Search for the cell housing the specified text and yield its (X, Y) center coordinate. 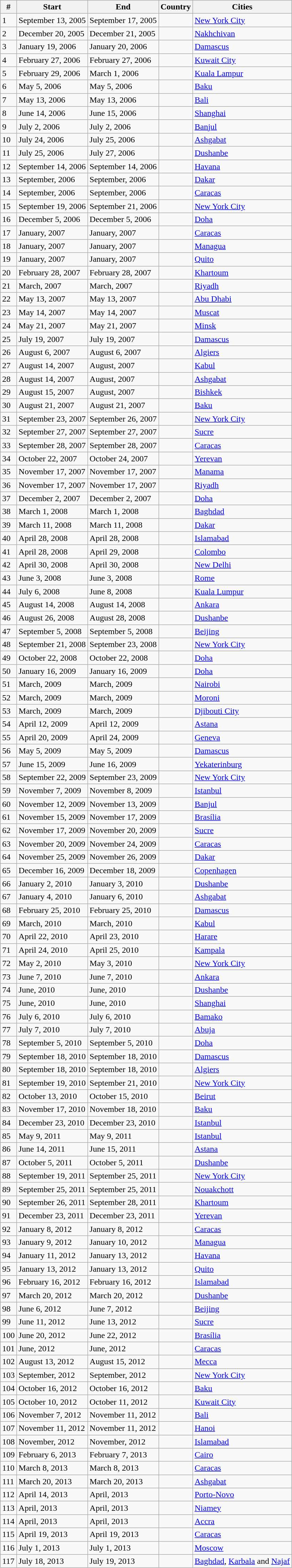
September 26, 2007 (123, 419)
76 (8, 1017)
July 24, 2006 (52, 140)
17 (8, 233)
10 (8, 140)
November 7, 2012 (52, 1415)
Kuala Lumpur (242, 592)
56 (8, 751)
December 16, 2009 (52, 870)
114 (8, 1521)
August 15, 2012 (123, 1362)
26 (8, 352)
19 (8, 259)
August 13, 2012 (52, 1362)
109 (8, 1455)
November 17, 2010 (52, 1109)
21 (8, 286)
February 6, 2013 (52, 1455)
54 (8, 724)
December 20, 2005 (52, 34)
Harare (242, 937)
September 21, 2006 (123, 206)
January 3, 2010 (123, 884)
Minsk (242, 326)
January 11, 2012 (52, 1256)
Abuja (242, 1030)
35 (8, 472)
Accra (242, 1521)
July 6, 2008 (52, 592)
June 8, 2008 (123, 592)
29 (8, 392)
April 23, 2010 (123, 937)
64 (8, 857)
Cities (242, 7)
48 (8, 645)
Abu Dhabi (242, 299)
April 20, 2009 (52, 737)
October 10, 2012 (52, 1402)
Nairobi (242, 684)
90 (8, 1202)
5 (8, 73)
40 (8, 538)
78 (8, 1043)
Yekaterinburg (242, 764)
105 (8, 1402)
55 (8, 737)
November 8, 2009 (123, 790)
June 7, 2012 (123, 1309)
September 23, 2008 (123, 645)
28 (8, 379)
107 (8, 1428)
46 (8, 618)
113 (8, 1508)
April 24, 2010 (52, 950)
73 (8, 976)
82 (8, 1096)
June 16, 2009 (123, 764)
32 (8, 432)
August 28, 2008 (123, 618)
92 (8, 1229)
103 (8, 1375)
April 29, 2008 (123, 551)
108 (8, 1442)
83 (8, 1109)
Moscow (242, 1548)
59 (8, 790)
86 (8, 1149)
January 9, 2012 (52, 1242)
March 1, 2006 (123, 73)
Colombo (242, 551)
25 (8, 339)
71 (8, 950)
67 (8, 897)
October 24, 2007 (123, 459)
Nouakchott (242, 1189)
98 (8, 1309)
April 24, 2009 (123, 737)
New Delhi (242, 565)
August 15, 2007 (52, 392)
Beirut (242, 1096)
Nakhchivan (242, 34)
2 (8, 34)
60 (8, 804)
45 (8, 605)
Porto-Novo (242, 1495)
74 (8, 990)
14 (8, 193)
96 (8, 1282)
16 (8, 220)
January 19, 2006 (52, 47)
81 (8, 1083)
18 (8, 246)
95 (8, 1269)
8 (8, 113)
November 24, 2009 (123, 844)
End (123, 7)
94 (8, 1256)
34 (8, 459)
June 14, 2006 (52, 113)
November 7, 2009 (52, 790)
Bamako (242, 1017)
April 14, 2013 (52, 1495)
Niamey (242, 1508)
101 (8, 1348)
79 (8, 1056)
February 29, 2006 (52, 73)
111 (8, 1481)
52 (8, 698)
117 (8, 1561)
89 (8, 1189)
77 (8, 1030)
7 (8, 100)
November 26, 2009 (123, 857)
57 (8, 764)
Cairo (242, 1455)
20 (8, 273)
97 (8, 1295)
Kuala Lampur (242, 73)
4 (8, 60)
30 (8, 406)
102 (8, 1362)
13 (8, 180)
June 13, 2012 (123, 1322)
September 23, 2007 (52, 419)
9 (8, 126)
63 (8, 844)
11 (8, 153)
50 (8, 671)
September 17, 2005 (123, 20)
116 (8, 1548)
Copenhagen (242, 870)
85 (8, 1136)
September 23, 2009 (123, 777)
September 21, 2008 (52, 645)
Manama (242, 472)
49 (8, 658)
April 22, 2010 (52, 937)
Baghdad (242, 512)
15 (8, 206)
3 (8, 47)
October 15, 2010 (123, 1096)
November 25, 2009 (52, 857)
99 (8, 1322)
January 4, 2010 (52, 897)
December 21, 2005 (123, 34)
January 6, 2010 (123, 897)
September 22, 2009 (52, 777)
February 7, 2013 (123, 1455)
June 20, 2012 (52, 1335)
October 11, 2012 (123, 1402)
January 20, 2006 (123, 47)
June 15, 2011 (123, 1149)
Baghdad, Karbala and Najaf (242, 1561)
April 25, 2010 (123, 950)
12 (8, 166)
May 2, 2010 (52, 963)
36 (8, 485)
100 (8, 1335)
61 (8, 817)
51 (8, 684)
Moroni (242, 698)
June 15, 2006 (123, 113)
June 15, 2009 (52, 764)
May 3, 2010 (123, 963)
January 2, 2010 (52, 884)
91 (8, 1216)
31 (8, 419)
70 (8, 937)
September 26, 2011 (52, 1202)
Hanoi (242, 1428)
66 (8, 884)
69 (8, 923)
53 (8, 711)
September 28, 2011 (123, 1202)
93 (8, 1242)
22 (8, 299)
42 (8, 565)
112 (8, 1495)
November 12, 2009 (52, 804)
44 (8, 592)
27 (8, 365)
September 19, 2006 (52, 206)
87 (8, 1162)
January 10, 2012 (123, 1242)
Muscat (242, 312)
June 14, 2011 (52, 1149)
38 (8, 512)
Djibouti City (242, 711)
6 (8, 87)
110 (8, 1468)
June 22, 2012 (123, 1335)
September 21, 2010 (123, 1083)
September 13, 2005 (52, 20)
Kampala (242, 950)
72 (8, 963)
Country (176, 7)
58 (8, 777)
Mecca (242, 1362)
106 (8, 1415)
June 11, 2012 (52, 1322)
39 (8, 525)
115 (8, 1534)
62 (8, 831)
September 19, 2011 (52, 1176)
December 18, 2009 (123, 870)
September 19, 2010 (52, 1083)
August 26, 2008 (52, 618)
October 13, 2010 (52, 1096)
Rome (242, 578)
Bishkek (242, 392)
July 19, 2013 (123, 1561)
24 (8, 326)
Geneva (242, 737)
23 (8, 312)
33 (8, 445)
July 27, 2006 (123, 153)
43 (8, 578)
47 (8, 631)
November 13, 2009 (123, 804)
80 (8, 1070)
41 (8, 551)
# (8, 7)
October 22, 2007 (52, 459)
November 15, 2009 (52, 817)
88 (8, 1176)
June 6, 2012 (52, 1309)
75 (8, 1003)
November 18, 2010 (123, 1109)
68 (8, 910)
Start (52, 7)
84 (8, 1123)
July 18, 2013 (52, 1561)
1 (8, 20)
65 (8, 870)
37 (8, 498)
104 (8, 1388)
